Extract the [x, y] coordinate from the center of the cell holding the provided text.  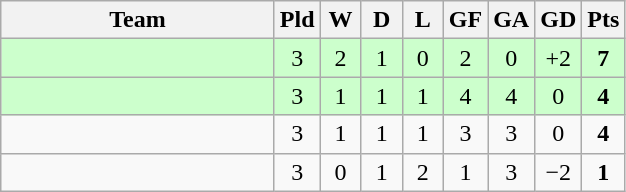
−2 [558, 172]
GD [558, 20]
7 [604, 58]
+2 [558, 58]
GA [512, 20]
L [422, 20]
D [382, 20]
W [340, 20]
Pld [297, 20]
Pts [604, 20]
Team [138, 20]
GF [465, 20]
